Return [x, y] of the center of cell containing provided text 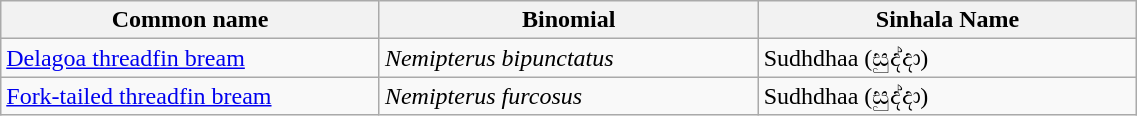
Sinhala Name [948, 20]
Nemipterus furcosus [568, 96]
Nemipterus bipunctatus [568, 58]
Binomial [568, 20]
Common name [190, 20]
Fork-tailed threadfin bream [190, 96]
Delagoa threadfin bream [190, 58]
